For the text-containing cell, return its midpoint in [X, Y] coordinate format. 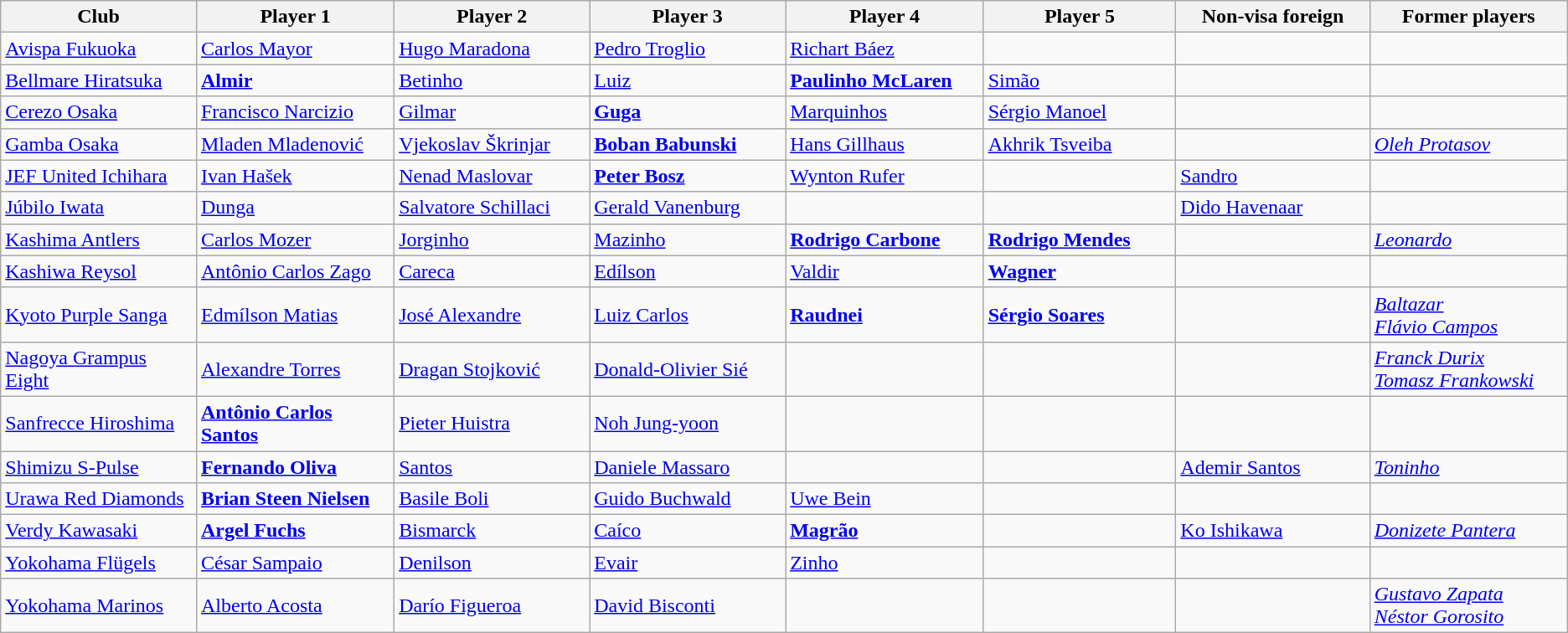
Nenad Maslovar [493, 176]
Ko Ishikawa [1273, 531]
Kashiwa Reysol [99, 271]
Ivan Hašek [295, 176]
JEF United Ichihara [99, 176]
Bellmare Hiratsuka [99, 80]
Former players [1468, 17]
Santos [493, 466]
Luiz [688, 80]
Marquinhos [885, 112]
Guido Buchwald [688, 499]
Caíco [688, 531]
Leonardo [1468, 239]
Noh Jung-yoon [688, 424]
Antônio Carlos Zago [295, 271]
Peter Bosz [688, 176]
José Alexandre [493, 315]
Bismarck [493, 531]
Franck Durix Tomasz Frankowski [1468, 368]
Betinho [493, 80]
Player 1 [295, 17]
David Bisconti [688, 606]
Valdir [885, 271]
Simão [1080, 80]
Toninho [1468, 466]
Hugo Maradona [493, 49]
Argel Fuchs [295, 531]
Richart Báez [885, 49]
Gerald Vanenburg [688, 208]
Verdy Kawasaki [99, 531]
Dragan Stojković [493, 368]
Paulinho McLaren [885, 80]
Cerezo Osaka [99, 112]
Yokohama Marinos [99, 606]
Sanfrecce Hiroshima [99, 424]
Daniele Massaro [688, 466]
Rodrigo Carbone [885, 239]
Brian Steen Nielsen [295, 499]
Alexandre Torres [295, 368]
Antônio Carlos Santos [295, 424]
Denilson [493, 563]
Sandro [1273, 176]
Boban Babunski [688, 144]
Wynton Rufer [885, 176]
Luiz Carlos [688, 315]
Guga [688, 112]
Shimizu S-Pulse [99, 466]
Yokohama Flügels [99, 563]
Francisco Narcizio [295, 112]
Edmílson Matias [295, 315]
Carlos Mayor [295, 49]
Vjekoslav Škrinjar [493, 144]
Kashima Antlers [99, 239]
Jorginho [493, 239]
Uwe Bein [885, 499]
Mazinho [688, 239]
Player 3 [688, 17]
Salvatore Schillaci [493, 208]
Dunga [295, 208]
Hans Gillhaus [885, 144]
Player 4 [885, 17]
Basile Boli [493, 499]
Kyoto Purple Sanga [99, 315]
Wagner [1080, 271]
Alberto Acosta [295, 606]
Nagoya Grampus Eight [99, 368]
Avispa Fukuoka [99, 49]
Gamba Osaka [99, 144]
Donizete Pantera [1468, 531]
Player 2 [493, 17]
Gustavo Zapata Néstor Gorosito [1468, 606]
Donald-Olivier Sié [688, 368]
Carlos Mozer [295, 239]
Almir [295, 80]
Careca [493, 271]
Fernando Oliva [295, 466]
Mladen Mladenović [295, 144]
Sérgio Manoel [1080, 112]
Pieter Huistra [493, 424]
Pedro Troglio [688, 49]
Zinho [885, 563]
Akhrik Tsveiba [1080, 144]
Urawa Red Diamonds [99, 499]
Oleh Protasov [1468, 144]
Gilmar [493, 112]
Darío Figueroa [493, 606]
Júbilo Iwata [99, 208]
Magrão [885, 531]
Evair [688, 563]
Dido Havenaar [1273, 208]
César Sampaio [295, 563]
Club [99, 17]
Non-visa foreign [1273, 17]
Sérgio Soares [1080, 315]
Player 5 [1080, 17]
Raudnei [885, 315]
Edílson [688, 271]
Ademir Santos [1273, 466]
Baltazar Flávio Campos [1468, 315]
Rodrigo Mendes [1080, 239]
